Return the (x, y) coordinate for the center point of the cell that contains the specified text.  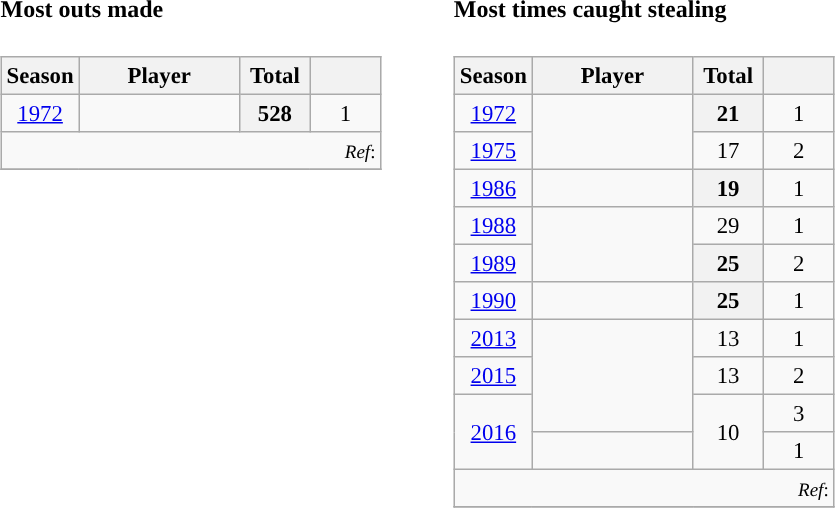
10 (728, 432)
1986 (494, 188)
2016 (494, 432)
1975 (494, 150)
21 (728, 113)
29 (728, 225)
17 (728, 150)
3 (798, 413)
528 (276, 113)
1989 (494, 263)
1988 (494, 225)
2015 (494, 376)
2013 (494, 338)
19 (728, 188)
1990 (494, 301)
